Determine the (x, y) coordinate at the center of the cell enclosing the given text.  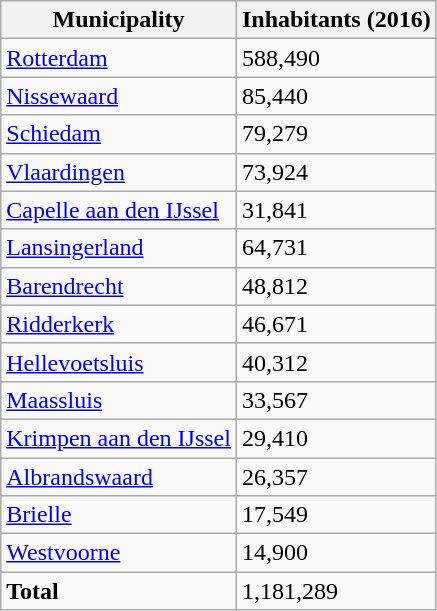
Total (119, 591)
Albrandswaard (119, 477)
64,731 (336, 248)
Nissewaard (119, 96)
588,490 (336, 58)
Vlaardingen (119, 172)
14,900 (336, 553)
1,181,289 (336, 591)
Barendrecht (119, 286)
48,812 (336, 286)
73,924 (336, 172)
Rotterdam (119, 58)
Schiedam (119, 134)
Municipality (119, 20)
26,357 (336, 477)
Maassluis (119, 400)
Hellevoetsluis (119, 362)
Ridderkerk (119, 324)
Lansingerland (119, 248)
79,279 (336, 134)
85,440 (336, 96)
17,549 (336, 515)
Capelle aan den IJssel (119, 210)
40,312 (336, 362)
46,671 (336, 324)
31,841 (336, 210)
29,410 (336, 438)
Westvoorne (119, 553)
Inhabitants (2016) (336, 20)
Krimpen aan den IJssel (119, 438)
33,567 (336, 400)
Brielle (119, 515)
